Locate the cell with the specified text and output its (X, Y) center coordinate. 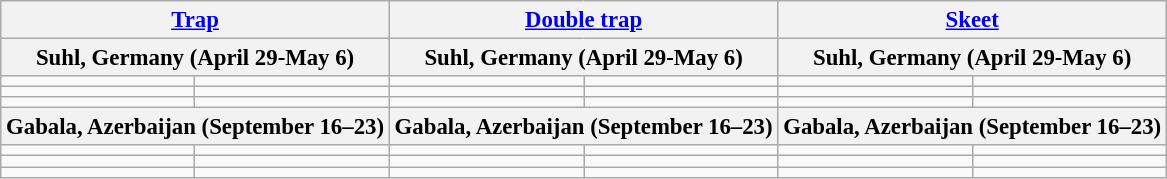
Double trap (584, 20)
Skeet (972, 20)
Trap (196, 20)
